Provide the (x, y) coordinate of the cell's center where the given text is located.  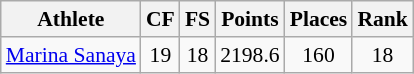
2198.6 (250, 55)
FS (198, 19)
19 (160, 55)
160 (319, 55)
CF (160, 19)
Places (319, 19)
Marina Sanaya (71, 55)
Rank (382, 19)
Points (250, 19)
Athlete (71, 19)
